Determine the (x, y) coordinate at the center of the cell enclosing the given text.  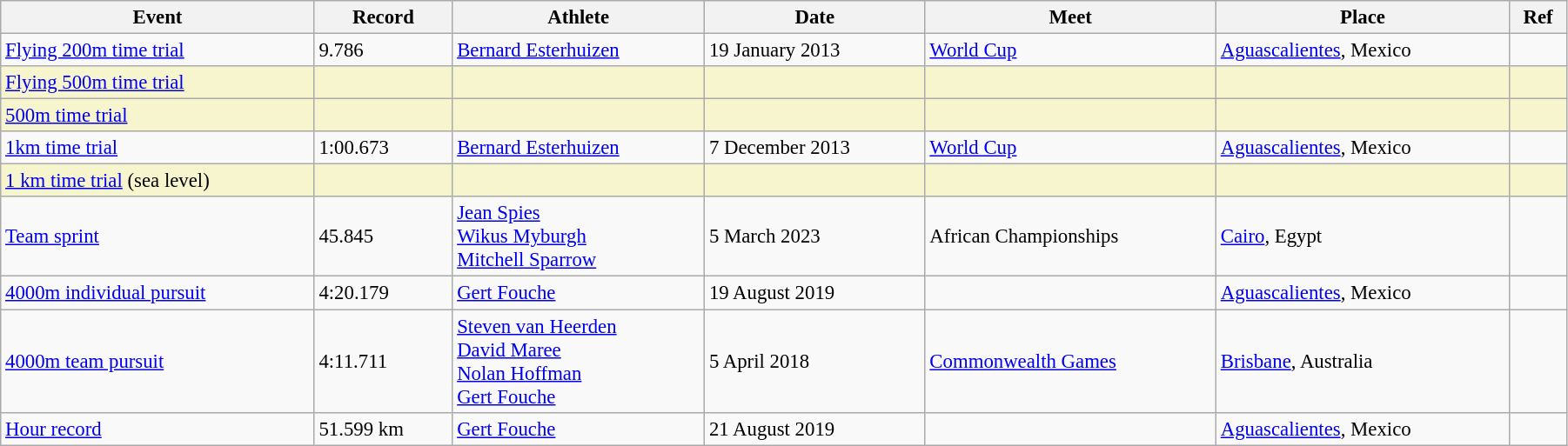
Flying 500m time trial (157, 83)
Cairo, Egypt (1363, 236)
19 January 2013 (814, 50)
1km time trial (157, 148)
African Championships (1070, 236)
Flying 200m time trial (157, 50)
45.845 (383, 236)
4:20.179 (383, 293)
Meet (1070, 17)
Date (814, 17)
4000m individual pursuit (157, 293)
Place (1363, 17)
Jean SpiesWikus MyburghMitchell Sparrow (579, 236)
Team sprint (157, 236)
Steven van HeerdenDavid MareeNolan HoffmanGert Fouche (579, 362)
1 km time trial (sea level) (157, 181)
Ref (1538, 17)
Event (157, 17)
Athlete (579, 17)
Brisbane, Australia (1363, 362)
51.599 km (383, 429)
Commonwealth Games (1070, 362)
5 March 2023 (814, 236)
500m time trial (157, 116)
21 August 2019 (814, 429)
19 August 2019 (814, 293)
7 December 2013 (814, 148)
1:00.673 (383, 148)
4:11.711 (383, 362)
5 April 2018 (814, 362)
9.786 (383, 50)
Record (383, 17)
4000m team pursuit (157, 362)
Hour record (157, 429)
